Determine the (X, Y) coordinate at the center of the cell enclosing the given text.  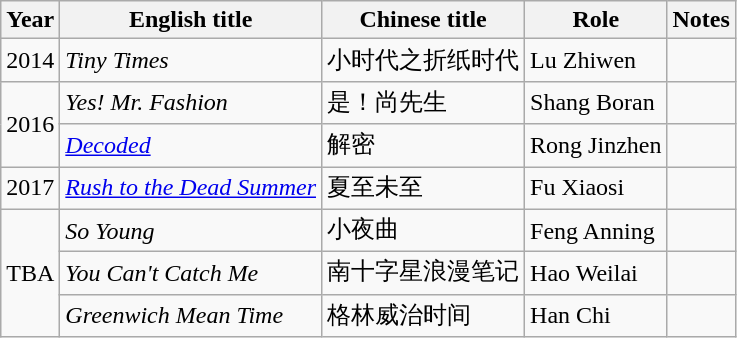
Yes! Mr. Fashion (191, 102)
Fu Xiaosi (596, 188)
Decoded (191, 146)
解密 (424, 146)
So Young (191, 230)
You Can't Catch Me (191, 274)
TBA (30, 273)
Han Chi (596, 316)
格林威治时间 (424, 316)
南十字星浪漫笔记 (424, 274)
Rong Jinzhen (596, 146)
Year (30, 20)
Shang Boran (596, 102)
English title (191, 20)
夏至未至 (424, 188)
2016 (30, 124)
Greenwich Mean Time (191, 316)
小时代之折纸时代 (424, 60)
2017 (30, 188)
是！尚先生 (424, 102)
Hao Weilai (596, 274)
Tiny Times (191, 60)
Chinese title (424, 20)
2014 (30, 60)
小夜曲 (424, 230)
Role (596, 20)
Lu Zhiwen (596, 60)
Notes (701, 20)
Rush to the Dead Summer (191, 188)
Feng Anning (596, 230)
